Find where the given text appears and provide that cell's center as (x, y) coordinate. 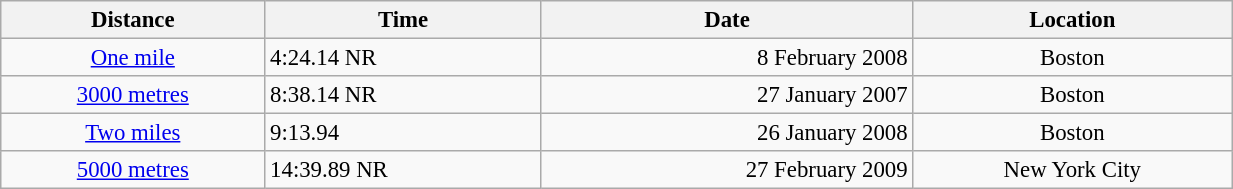
One mile (133, 58)
Two miles (133, 133)
Location (1072, 20)
5000 metres (133, 170)
Time (403, 20)
27 January 2007 (727, 95)
Distance (133, 20)
4:24.14 NR (403, 58)
9:13.94 (403, 133)
8:38.14 NR (403, 95)
27 February 2009 (727, 170)
8 February 2008 (727, 58)
3000 metres (133, 95)
14:39.89 NR (403, 170)
New York City (1072, 170)
Date (727, 20)
26 January 2008 (727, 133)
